Scan for the cell matching the given text and deliver its [X, Y] coordinate at center. 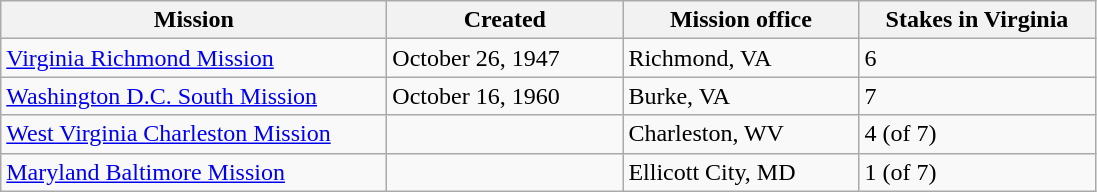
Stakes in Virginia [977, 20]
Burke, VA [741, 96]
Maryland Baltimore Mission [194, 172]
Virginia Richmond Mission [194, 58]
October 16, 1960 [505, 96]
West Virginia Charleston Mission [194, 134]
October 26, 1947 [505, 58]
6 [977, 58]
Mission office [741, 20]
Mission [194, 20]
1 (of 7) [977, 172]
Charleston, WV [741, 134]
4 (of 7) [977, 134]
Richmond, VA [741, 58]
7 [977, 96]
Washington D.C. South Mission [194, 96]
Created [505, 20]
Ellicott City, MD [741, 172]
